Capture the cell that displays the provided text and extract its (x, y) central coordinate. 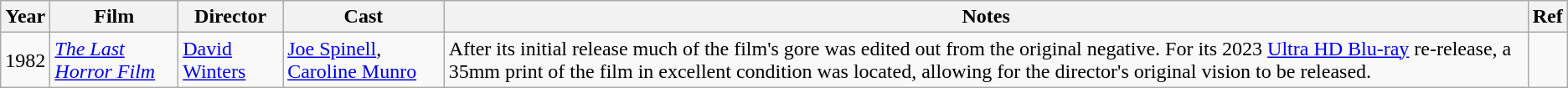
Film (114, 17)
1982 (25, 60)
Director (231, 17)
Year (25, 17)
Cast (364, 17)
Joe Spinell, Caroline Munro (364, 60)
The Last Horror Film (114, 60)
David Winters (231, 60)
Notes (986, 17)
Ref (1548, 17)
